Return the (X, Y) coordinate for the center point of the cell that contains the specified text.  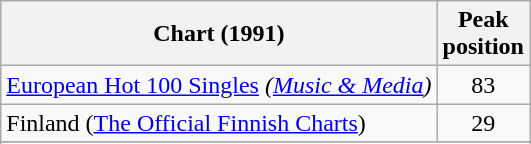
Chart (1991) (219, 34)
83 (483, 85)
Peakposition (483, 34)
Finland (The Official Finnish Charts) (219, 123)
29 (483, 123)
European Hot 100 Singles (Music & Media) (219, 85)
